Provide the (X, Y) coordinate of the cell's center where the given text is located.  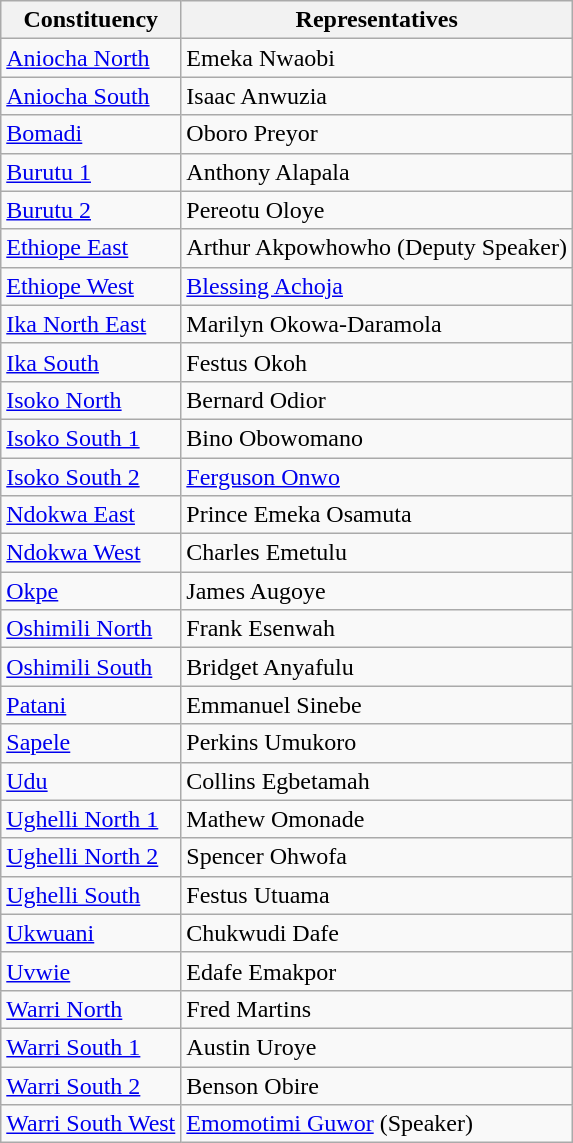
Emomotimi Guwor (Speaker) (377, 1124)
Warri North (91, 1009)
Bino Obowomano (377, 438)
Charles Emetulu (377, 553)
Bernard Odior (377, 400)
Bridget Anyafulu (377, 667)
Ethiope East (91, 248)
Ughelli South (91, 895)
Chukwudi Dafe (377, 933)
Isoko North (91, 400)
Sapele (91, 743)
James Augoye (377, 591)
Prince Emeka Osamuta (377, 515)
Perkins Umukoro (377, 743)
Ughelli North 2 (91, 857)
Anthony Alapala (377, 172)
Pereotu Oloye (377, 210)
Uvwie (91, 971)
Isoko South 2 (91, 477)
Oshimili North (91, 629)
Patani (91, 705)
Burutu 2 (91, 210)
Austin Uroye (377, 1047)
Ferguson Onwo (377, 477)
Ukwuani (91, 933)
Ndokwa West (91, 553)
Marilyn Okowa-Daramola (377, 324)
Bomadi (91, 134)
Warri South West (91, 1124)
Emmanuel Sinebe (377, 705)
Emeka Nwaobi (377, 58)
Fred Martins (377, 1009)
Oshimili South (91, 667)
Festus Okoh (377, 362)
Isoko South 1 (91, 438)
Benson Obire (377, 1085)
Ika North East (91, 324)
Aniocha North (91, 58)
Spencer Ohwofa (377, 857)
Representatives (377, 20)
Udu (91, 781)
Isaac Anwuzia (377, 96)
Okpe (91, 591)
Warri South 1 (91, 1047)
Oboro Preyor (377, 134)
Burutu 1 (91, 172)
Blessing Achoja (377, 286)
Mathew Omonade (377, 819)
Warri South 2 (91, 1085)
Edafe Emakpor (377, 971)
Aniocha South (91, 96)
Collins Egbetamah (377, 781)
Constituency (91, 20)
Ika South (91, 362)
Ndokwa East (91, 515)
Ughelli North 1 (91, 819)
Festus Utuama (377, 895)
Frank Esenwah (377, 629)
Arthur Akpowhowho (Deputy Speaker) (377, 248)
Ethiope West (91, 286)
